For the text-containing cell, return its midpoint in (X, Y) coordinate format. 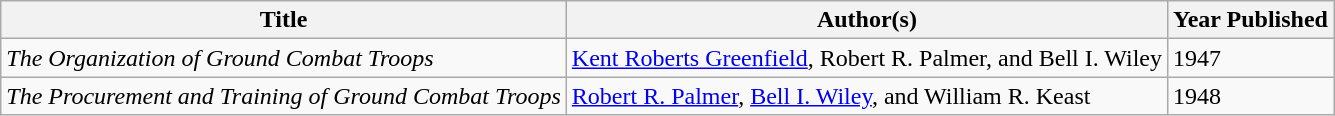
The Organization of Ground Combat Troops (284, 58)
Year Published (1251, 20)
1947 (1251, 58)
1948 (1251, 96)
Title (284, 20)
Robert R. Palmer, Bell I. Wiley, and William R. Keast (866, 96)
Kent Roberts Greenfield, Robert R. Palmer, and Bell I. Wiley (866, 58)
Author(s) (866, 20)
The Procurement and Training of Ground Combat Troops (284, 96)
